Determine the [X, Y] coordinate at the center of the cell enclosing the given text.  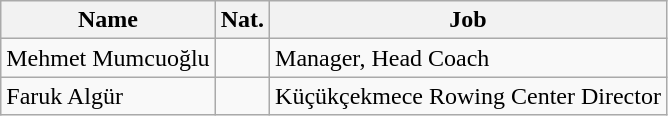
Nat. [242, 20]
Faruk Algür [108, 96]
Manager, Head Coach [468, 58]
Mehmet Mumcuoğlu [108, 58]
Job [468, 20]
Name [108, 20]
Küçükçekmece Rowing Center Director [468, 96]
